For the text-containing cell, return its midpoint in [X, Y] coordinate format. 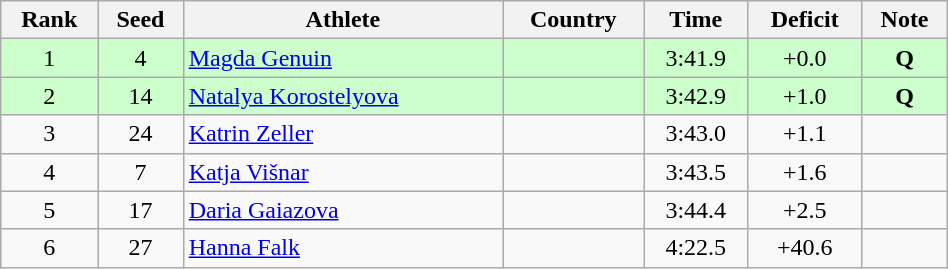
3:42.9 [696, 96]
14 [140, 96]
Athlete [342, 20]
+1.1 [805, 134]
2 [50, 96]
5 [50, 210]
Note [904, 20]
Daria Gaiazova [342, 210]
+1.6 [805, 172]
Katja Višnar [342, 172]
3:44.4 [696, 210]
17 [140, 210]
+0.0 [805, 58]
3:43.0 [696, 134]
+40.6 [805, 248]
+2.5 [805, 210]
Time [696, 20]
1 [50, 58]
3 [50, 134]
Rank [50, 20]
Country [574, 20]
Natalya Korostelyova [342, 96]
3:43.5 [696, 172]
24 [140, 134]
6 [50, 248]
Seed [140, 20]
Magda Genuin [342, 58]
+1.0 [805, 96]
7 [140, 172]
4:22.5 [696, 248]
27 [140, 248]
Hanna Falk [342, 248]
Deficit [805, 20]
Katrin Zeller [342, 134]
3:41.9 [696, 58]
